For the text-containing cell, return its midpoint in (x, y) coordinate format. 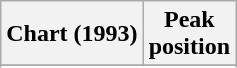
Chart (1993) (72, 34)
Peak position (189, 34)
